Locate the cell with the specified text and output its (X, Y) center coordinate. 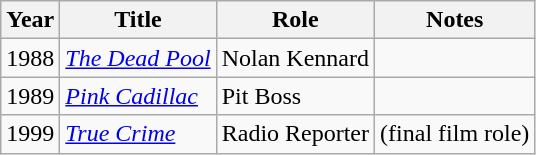
Title (138, 20)
Year (30, 20)
True Crime (138, 134)
Nolan Kennard (295, 58)
The Dead Pool (138, 58)
Pink Cadillac (138, 96)
1988 (30, 58)
Radio Reporter (295, 134)
(final film role) (455, 134)
1989 (30, 96)
Role (295, 20)
Pit Boss (295, 96)
1999 (30, 134)
Notes (455, 20)
